Output the [x, y] coordinate of the center of the cell containing the given text.  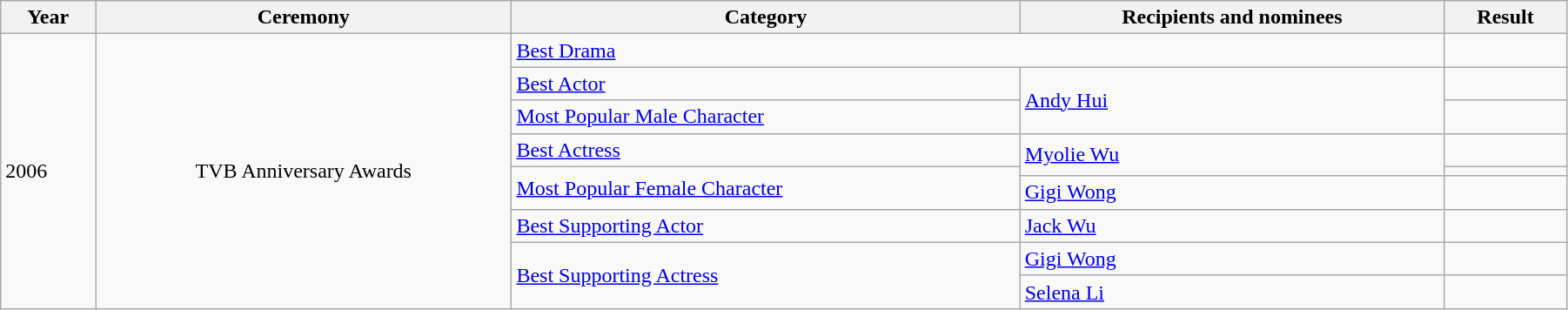
Ceremony [304, 17]
Most Popular Female Character [766, 188]
Best Drama [978, 51]
Best Supporting Actress [766, 275]
Jack Wu [1232, 226]
Myolie Wu [1232, 155]
Best Actor [766, 84]
Most Popular Male Character [766, 117]
Selena Li [1232, 292]
TVB Anniversary Awards [304, 172]
Best Actress [766, 150]
Andy Hui [1232, 100]
Result [1505, 17]
2006 [49, 172]
Recipients and nominees [1232, 17]
Best Supporting Actor [766, 226]
Category [766, 17]
Year [49, 17]
